Return (x, y) of the center of cell containing provided text 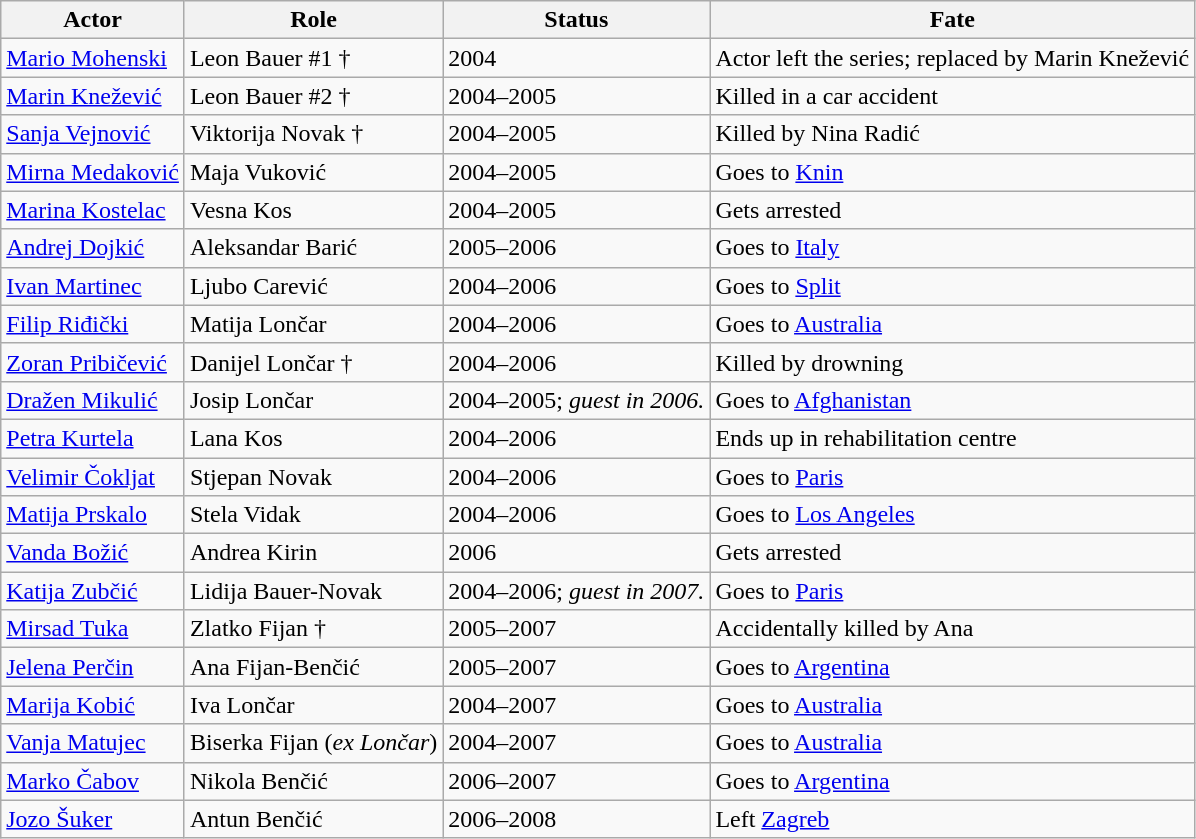
Viktorija Novak † (313, 134)
Marina Kostelac (93, 210)
Killed in a car accident (952, 96)
Jelena Perčin (93, 667)
Katija Zubčić (93, 591)
Mirna Medaković (93, 172)
Josip Lončar (313, 400)
Maja Vuković (313, 172)
2004 (576, 58)
Vesna Kos (313, 210)
Goes to Knin (952, 172)
Role (313, 20)
Mirsad Tuka (93, 629)
Matija Lončar (313, 324)
Vanja Matujec (93, 743)
Accidentally killed by Ana (952, 629)
Marija Kobić (93, 705)
Goes to Split (952, 286)
Ana Fijan-Benčić (313, 667)
Dražen Mikulić (93, 400)
Fate (952, 20)
Danijel Lončar † (313, 362)
Goes to Afghanistan (952, 400)
Petra Kurtela (93, 438)
Aleksandar Barić (313, 248)
Andrej Dojkić (93, 248)
Velimir Čokljat (93, 477)
Goes to Italy (952, 248)
2004–2006; guest in 2007. (576, 591)
Filip Riđički (93, 324)
Lidija Bauer-Novak (313, 591)
Ljubo Carević (313, 286)
Marko Čabov (93, 781)
Killed by drowning (952, 362)
Lana Kos (313, 438)
Mario Mohenski (93, 58)
Vanda Božić (93, 553)
Stela Vidak (313, 515)
Zoran Pribičević (93, 362)
2006–2007 (576, 781)
Marin Knežević (93, 96)
2006 (576, 553)
Biserka Fijan (ex Lončar) (313, 743)
Stjepan Novak (313, 477)
Actor left the series; replaced by Marin Knežević (952, 58)
Goes to Los Angeles (952, 515)
Left Zagreb (952, 819)
Andrea Kirin (313, 553)
Ivan Martinec (93, 286)
Leon Bauer #2 † (313, 96)
Actor (93, 20)
Antun Benčić (313, 819)
Iva Lončar (313, 705)
Nikola Benčić (313, 781)
Ends up in rehabilitation centre (952, 438)
Leon Bauer #1 † (313, 58)
Killed by Nina Radić (952, 134)
Matija Prskalo (93, 515)
Zlatko Fijan † (313, 629)
Sanja Vejnović (93, 134)
Status (576, 20)
2006–2008 (576, 819)
Jozo Šuker (93, 819)
2004–2005; guest in 2006. (576, 400)
2005–2006 (576, 248)
